Locate the cell with the specified text and output its (X, Y) center coordinate. 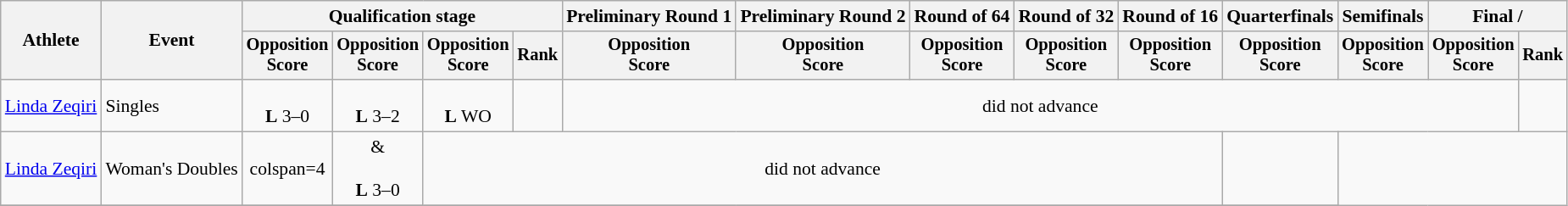
L 3–2 (378, 105)
Qualification stage (402, 16)
Round of 16 (1170, 16)
& L 3–0 (378, 170)
L WO (468, 105)
Preliminary Round 2 (822, 16)
Athlete (51, 41)
Woman's Doubles (171, 170)
colspan=4 (288, 170)
Singles (171, 105)
Round of 32 (1066, 16)
Final / (1498, 16)
Event (171, 41)
Quarterfinals (1280, 16)
Preliminary Round 1 (649, 16)
L 3–0 (288, 105)
Semifinals (1383, 16)
Round of 64 (963, 16)
